Identify which cell holds the provided text, then report its (X, Y) central coordinate. 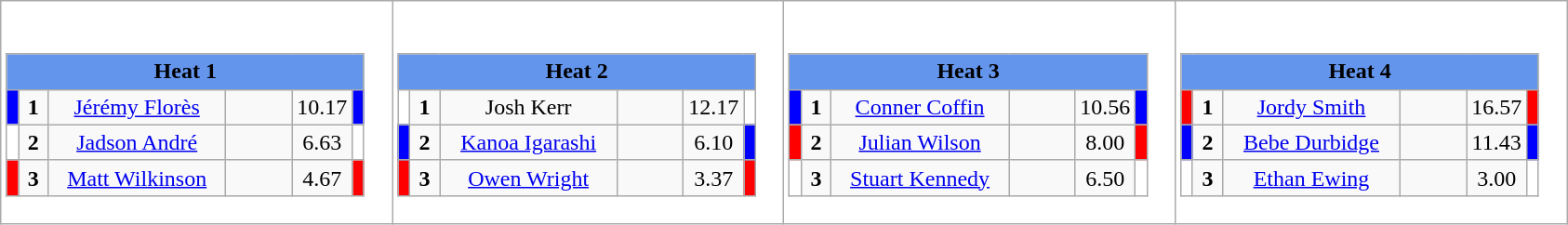
Jadson André (138, 142)
6.63 (322, 142)
3.37 (714, 178)
Ethan Ewing (1311, 178)
16.57 (1497, 107)
Conner Coffin (921, 107)
Heat 1 1 Jérémy Florès 10.17 2 Jadson André 6.63 3 Matt Wilkinson 4.67 (197, 112)
Stuart Kennedy (921, 178)
Kanoa Igarashi (528, 142)
11.43 (1497, 142)
12.17 (714, 107)
6.10 (714, 142)
Owen Wright (528, 178)
Julian Wilson (921, 142)
8.00 (1105, 142)
Heat 2 1 Josh Kerr 12.17 2 Kanoa Igarashi 6.10 3 Owen Wright 3.37 (588, 112)
Jérémy Florès (138, 107)
10.56 (1105, 107)
Heat 3 1 Conner Coffin 10.56 2 Julian Wilson 8.00 3 Stuart Kennedy 6.50 (980, 112)
10.17 (322, 107)
Heat 3 (968, 72)
Jordy Smith (1311, 107)
Heat 4 (1360, 72)
Heat 2 (577, 72)
3.00 (1497, 178)
Heat 1 (185, 72)
4.67 (322, 178)
Josh Kerr (528, 107)
Bebe Durbidge (1311, 142)
6.50 (1105, 178)
Heat 4 1 Jordy Smith 16.57 2 Bebe Durbidge 11.43 3 Ethan Ewing 3.00 (1371, 112)
Matt Wilkinson (138, 178)
